Output the [x, y] coordinate of the center of the cell containing the given text.  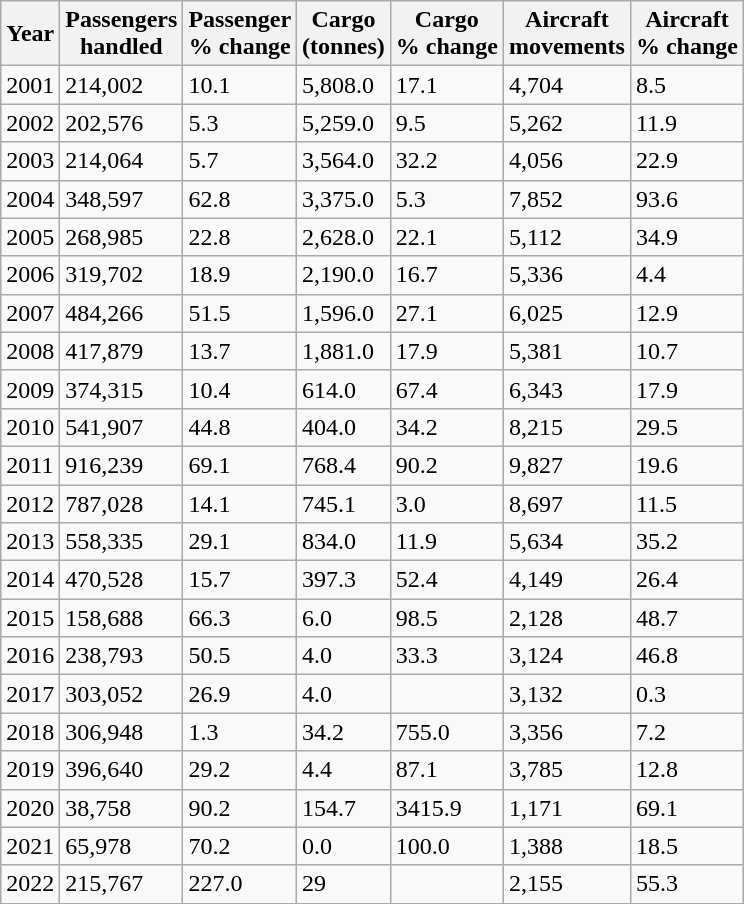
46.8 [686, 656]
306,948 [122, 732]
470,528 [122, 580]
2,190.0 [344, 275]
2008 [30, 351]
10.7 [686, 351]
202,576 [122, 123]
2010 [30, 427]
268,985 [122, 237]
3,785 [566, 770]
17.1 [446, 85]
2019 [30, 770]
29.5 [686, 427]
768.4 [344, 465]
1,596.0 [344, 313]
87.1 [446, 770]
2022 [30, 884]
916,239 [122, 465]
29.1 [240, 542]
6.0 [344, 618]
19.6 [686, 465]
9.5 [446, 123]
3,375.0 [344, 199]
29 [344, 884]
15.7 [240, 580]
29.2 [240, 770]
348,597 [122, 199]
18.5 [686, 846]
52.4 [446, 580]
614.0 [344, 389]
14.1 [240, 503]
62.8 [240, 199]
11.5 [686, 503]
1.3 [240, 732]
93.6 [686, 199]
834.0 [344, 542]
44.8 [240, 427]
3,564.0 [344, 161]
7,852 [566, 199]
66.3 [240, 618]
2002 [30, 123]
Passengershandled [122, 34]
4,149 [566, 580]
2,628.0 [344, 237]
6,025 [566, 313]
303,052 [122, 694]
51.5 [240, 313]
2013 [30, 542]
22.1 [446, 237]
3,356 [566, 732]
4,704 [566, 85]
3415.9 [446, 808]
2012 [30, 503]
8.5 [686, 85]
6,343 [566, 389]
Year [30, 34]
2020 [30, 808]
2,155 [566, 884]
5,112 [566, 237]
2015 [30, 618]
2001 [30, 85]
2018 [30, 732]
3,124 [566, 656]
2011 [30, 465]
35.2 [686, 542]
10.1 [240, 85]
34.9 [686, 237]
18.9 [240, 275]
8,697 [566, 503]
2004 [30, 199]
2006 [30, 275]
5,262 [566, 123]
16.7 [446, 275]
2005 [30, 237]
755.0 [446, 732]
12.8 [686, 770]
417,879 [122, 351]
22.8 [240, 237]
98.5 [446, 618]
50.5 [240, 656]
1,881.0 [344, 351]
484,266 [122, 313]
7.2 [686, 732]
0.3 [686, 694]
26.9 [240, 694]
27.1 [446, 313]
9,827 [566, 465]
22.9 [686, 161]
55.3 [686, 884]
154.7 [344, 808]
70.2 [240, 846]
3.0 [446, 503]
Aircraftmovements [566, 34]
0.0 [344, 846]
404.0 [344, 427]
2021 [30, 846]
2016 [30, 656]
65,978 [122, 846]
396,640 [122, 770]
32.2 [446, 161]
215,767 [122, 884]
5,381 [566, 351]
2017 [30, 694]
4,056 [566, 161]
10.4 [240, 389]
48.7 [686, 618]
Cargo% change [446, 34]
2003 [30, 161]
67.4 [446, 389]
238,793 [122, 656]
558,335 [122, 542]
787,028 [122, 503]
100.0 [446, 846]
13.7 [240, 351]
33.3 [446, 656]
541,907 [122, 427]
Aircraft% change [686, 34]
1,388 [566, 846]
1,171 [566, 808]
2014 [30, 580]
Passenger% change [240, 34]
Cargo(tonnes) [344, 34]
2009 [30, 389]
227.0 [240, 884]
5.7 [240, 161]
5,336 [566, 275]
214,064 [122, 161]
5,634 [566, 542]
745.1 [344, 503]
2,128 [566, 618]
158,688 [122, 618]
38,758 [122, 808]
319,702 [122, 275]
397.3 [344, 580]
12.9 [686, 313]
5,808.0 [344, 85]
214,002 [122, 85]
5,259.0 [344, 123]
374,315 [122, 389]
8,215 [566, 427]
26.4 [686, 580]
2007 [30, 313]
3,132 [566, 694]
